Output the [X, Y] coordinate of the center of the cell containing the given text.  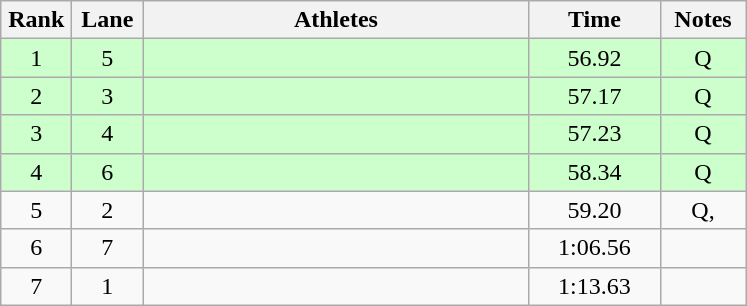
57.23 [594, 134]
Time [594, 20]
1:13.63 [594, 286]
1:06.56 [594, 248]
Notes [703, 20]
56.92 [594, 58]
Rank [36, 20]
59.20 [594, 210]
58.34 [594, 172]
57.17 [594, 96]
Lane [108, 20]
Q, [703, 210]
Athletes [336, 20]
